Output the (X, Y) coordinate of the center of the cell containing the given text.  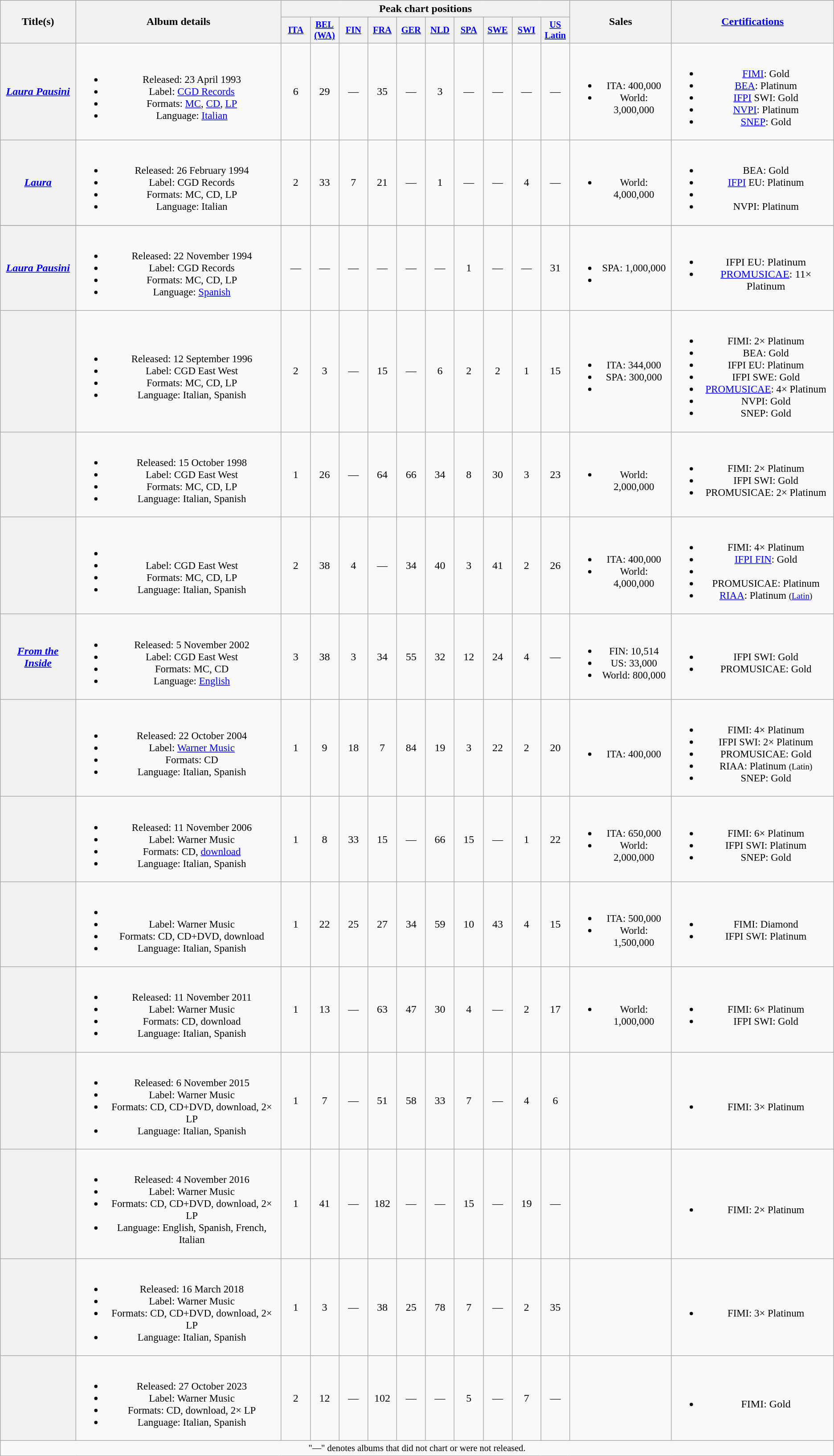
FIN: 10,514US: 33,000World: 800,000 (621, 657)
FIMI: 2× PlatinumBEA: GoldIFPI EU: PlatinumIFPI SWE: GoldPROMUSICAE: 4× PlatinumNVPI: GoldSNEP: Gold (752, 371)
BEL(WA) (324, 30)
FIMI: 4× PlatinumIFPI SWI: 2× PlatinumPROMUSICAE: GoldRIAA: Platinum (Latin)SNEP: Gold (752, 748)
Peak chart positions (425, 9)
ITA: 400,000World: 3,000,000 (621, 91)
20 (555, 748)
9 (324, 748)
FRA (382, 30)
FIMI: 2× PlatinumIFPI SWI: GoldPROMUSICAE: 2× Platinum (752, 474)
51 (382, 1100)
SPA (469, 30)
17 (555, 1010)
World: 1,000,000 (621, 1010)
SWI (527, 30)
Album details (179, 22)
ITA: 650,000World: 2,000,000 (621, 839)
FIMI: 2× Platinum (752, 1204)
47 (411, 1010)
From the Inside (38, 657)
Released: 12 September 1996Label: CGD East WestFormats: MC, CD, LPLanguage: Italian, Spanish (179, 371)
Released: 6 November 2015Label: Warner MusicFormats: CD, CD+DVD, download, 2× LPLanguage: Italian, Spanish (179, 1100)
BEA: GoldIFPI EU: PlatinumNVPI: Platinum (752, 183)
FIMI: GoldBEA: PlatinumIFPI SWI: GoldNVPI: PlatinumSNEP: Gold (752, 91)
40 (440, 565)
FIMI: 6× PlatinumIFPI SWI: Gold (752, 1010)
FIMI: 6× PlatinumIFPI SWI: PlatinumSNEP: Gold (752, 839)
102 (382, 1398)
5 (469, 1398)
US Latin (555, 30)
ITA: 400,000 (621, 748)
Released: 22 October 2004Label: Warner MusicFormats: CDLanguage: Italian, Spanish (179, 748)
182 (382, 1204)
84 (411, 748)
Released: 11 November 2011Label: Warner MusicFormats: CD, downloadLanguage: Italian, Spanish (179, 1010)
Released: 16 March 2018Label: Warner MusicFormats: CD, CD+DVD, download, 2× LPLanguage: Italian, Spanish (179, 1307)
IFPI EU: PlatinumPROMUSICAE: 11× Platinum (752, 268)
43 (498, 924)
Released: 27 October 2023Label: Warner MusicFormats: CD, download, 2× LPLanguage: Italian, Spanish (179, 1398)
"—" denotes albums that did not chart or were not released. (417, 1448)
NLD (440, 30)
FIN (354, 30)
55 (411, 657)
64 (382, 474)
Label: CGD East WestFormats: MC, CD, LPLanguage: Italian, Spanish (179, 565)
63 (382, 1010)
Released: 26 February 1994Label: CGD RecordsFormats: MC, CD, LPLanguage: Italian (179, 183)
21 (382, 183)
SPA: 1,000,000 (621, 268)
Laura (38, 183)
FIMI: Gold (752, 1398)
FIMI: DiamondIFPI SWI: Platinum (752, 924)
Sales (621, 22)
Released: 4 November 2016Label: Warner MusicFormats: CD, CD+DVD, download, 2× LPLanguage: English, Spanish, French, Italian (179, 1204)
ITA: 344,000SPA: 300,000 (621, 371)
13 (324, 1010)
Label: Warner MusicFormats: CD, CD+DVD, downloadLanguage: Italian, Spanish (179, 924)
Released: 23 April 1993Label: CGD RecordsFormats: MC, CD, LPLanguage: Italian (179, 91)
Title(s) (38, 22)
Released: 22 November 1994Label: CGD RecordsFormats: MC, CD, LPLanguage: Spanish (179, 268)
SWE (498, 30)
GER (411, 30)
Released: 11 November 2006Label: Warner MusicFormats: CD, downloadLanguage: Italian, Spanish (179, 839)
32 (440, 657)
IFPI SWI: GoldPROMUSICAE: Gold (752, 657)
59 (440, 924)
10 (469, 924)
24 (498, 657)
ITA (296, 30)
27 (382, 924)
Certifications (752, 22)
World: 4,000,000 (621, 183)
ITA: 400,000World: 4,000,000 (621, 565)
58 (411, 1100)
23 (555, 474)
31 (555, 268)
Released: 5 November 2002Label: CGD East WestFormats: MC, CDLanguage: English (179, 657)
FIMI: 4× PlatinumIFPI FIN: GoldPROMUSICAE: PlatinumRIAA: Platinum (Latin) (752, 565)
18 (354, 748)
29 (324, 91)
World: 2,000,000 (621, 474)
78 (440, 1307)
Released: 15 October 1998Label: CGD East WestFormats: MC, CD, LPLanguage: Italian, Spanish (179, 474)
ITA: 500,000World: 1,500,000 (621, 924)
